Identify which cell holds the provided text, then report its [x, y] central coordinate. 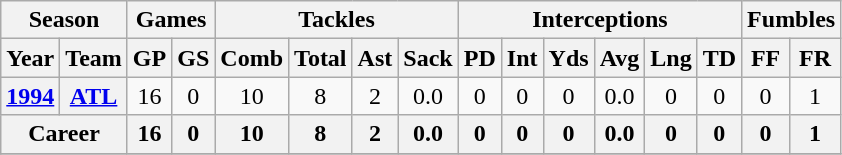
Sack [428, 58]
GS [194, 58]
Fumbles [792, 20]
Int [522, 58]
Games [170, 20]
Season [64, 20]
Avg [620, 58]
Comb [252, 58]
Career [64, 134]
Team [94, 58]
Ast [375, 58]
GP [149, 58]
ATL [94, 96]
Year [30, 58]
Interceptions [600, 20]
Total [321, 58]
TD [719, 58]
FR [816, 58]
Yds [568, 58]
1994 [30, 96]
Lng [671, 58]
FF [766, 58]
Tackles [336, 20]
PD [480, 58]
